Scan for the cell matching the given text and deliver its (X, Y) coordinate at center. 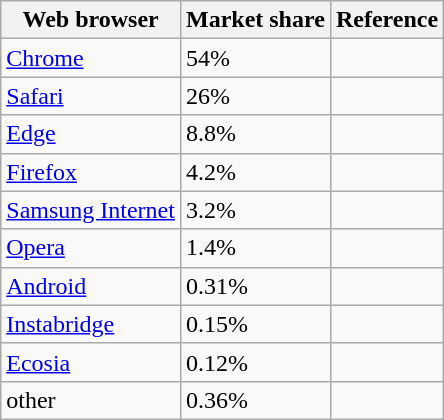
26% (255, 96)
4.2% (255, 172)
Samsung Internet (91, 210)
Opera (91, 248)
Firefox (91, 172)
0.15% (255, 324)
3.2% (255, 210)
Edge (91, 134)
0.12% (255, 362)
other (91, 400)
Market share (255, 20)
Ecosia (91, 362)
Android (91, 286)
Reference (386, 20)
54% (255, 58)
0.36% (255, 400)
Chrome (91, 58)
Instabridge (91, 324)
Web browser (91, 20)
1.4% (255, 248)
0.31% (255, 286)
8.8% (255, 134)
Safari (91, 96)
